Scan for the cell matching the given text and deliver its [x, y] coordinate at center. 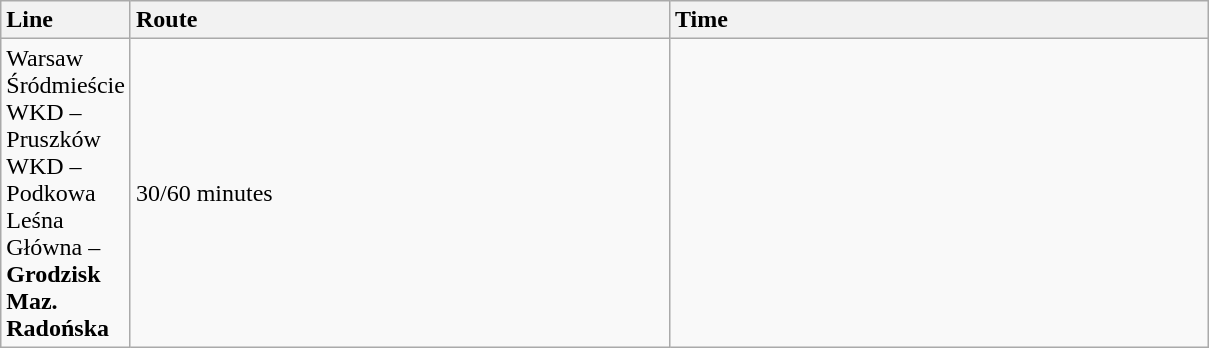
Route [400, 20]
Line [66, 20]
Warsaw Śródmieście WKD – Pruszków WKD – Podkowa Leśna Główna – Grodzisk Maz. Radońska [66, 193]
30/60 minutes [400, 193]
Time [940, 20]
